Find where the given text appears and provide that cell's center as [x, y] coordinate. 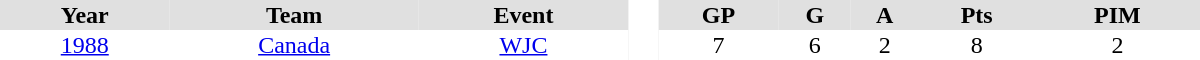
6 [815, 45]
G [815, 15]
7 [718, 45]
A [885, 15]
GP [718, 15]
1988 [85, 45]
8 [976, 45]
Year [85, 15]
Canada [294, 45]
Event [524, 15]
PIM [1118, 15]
Pts [976, 15]
WJC [524, 45]
Team [294, 15]
